Capture the cell that displays the provided text and extract its [X, Y] central coordinate. 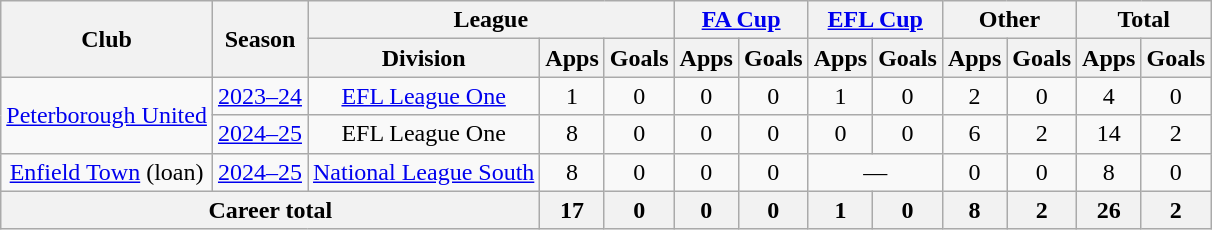
EFL Cup [875, 20]
Club [107, 39]
Enfield Town (loan) [107, 172]
Division [424, 58]
— [875, 172]
Total [1144, 20]
Season [260, 39]
4 [1109, 96]
6 [974, 134]
League [492, 20]
FA Cup [741, 20]
National League South [424, 172]
Other [1009, 20]
17 [572, 210]
Peterborough United [107, 115]
Career total [270, 210]
2023–24 [260, 96]
26 [1109, 210]
14 [1109, 134]
